Locate the cell with the specified text and output its (x, y) center coordinate. 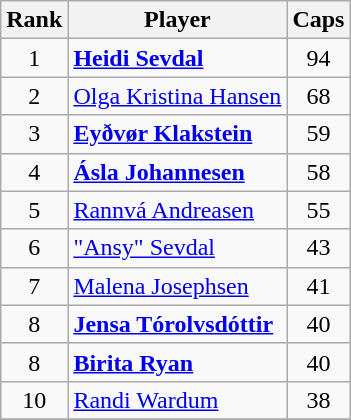
Ásla Johannesen (178, 172)
41 (318, 286)
Randi Wardum (178, 400)
4 (34, 172)
"Ansy" Sevdal (178, 248)
10 (34, 400)
7 (34, 286)
Birita Ryan (178, 362)
68 (318, 96)
Malena Josephsen (178, 286)
1 (34, 58)
5 (34, 210)
58 (318, 172)
Caps (318, 20)
Eyðvør Klakstein (178, 134)
6 (34, 248)
55 (318, 210)
Jensa Tórolvsdóttir (178, 324)
Rank (34, 20)
43 (318, 248)
59 (318, 134)
3 (34, 134)
2 (34, 96)
Heidi Sevdal (178, 58)
38 (318, 400)
94 (318, 58)
Olga Kristina Hansen (178, 96)
Player (178, 20)
Rannvá Andreasen (178, 210)
